Output the [x, y] coordinate of the center of the cell containing the given text.  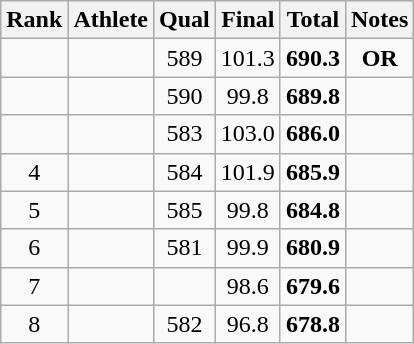
689.8 [312, 96]
685.9 [312, 172]
4 [34, 172]
103.0 [248, 134]
Total [312, 20]
98.6 [248, 286]
690.3 [312, 58]
96.8 [248, 324]
581 [185, 248]
Rank [34, 20]
680.9 [312, 248]
Notes [379, 20]
584 [185, 172]
OR [379, 58]
Qual [185, 20]
686.0 [312, 134]
Final [248, 20]
678.8 [312, 324]
Athlete [111, 20]
6 [34, 248]
7 [34, 286]
684.8 [312, 210]
101.3 [248, 58]
589 [185, 58]
99.9 [248, 248]
8 [34, 324]
582 [185, 324]
590 [185, 96]
585 [185, 210]
101.9 [248, 172]
583 [185, 134]
5 [34, 210]
679.6 [312, 286]
